From the cell containing the given text, extract its center point as [x, y] coordinate. 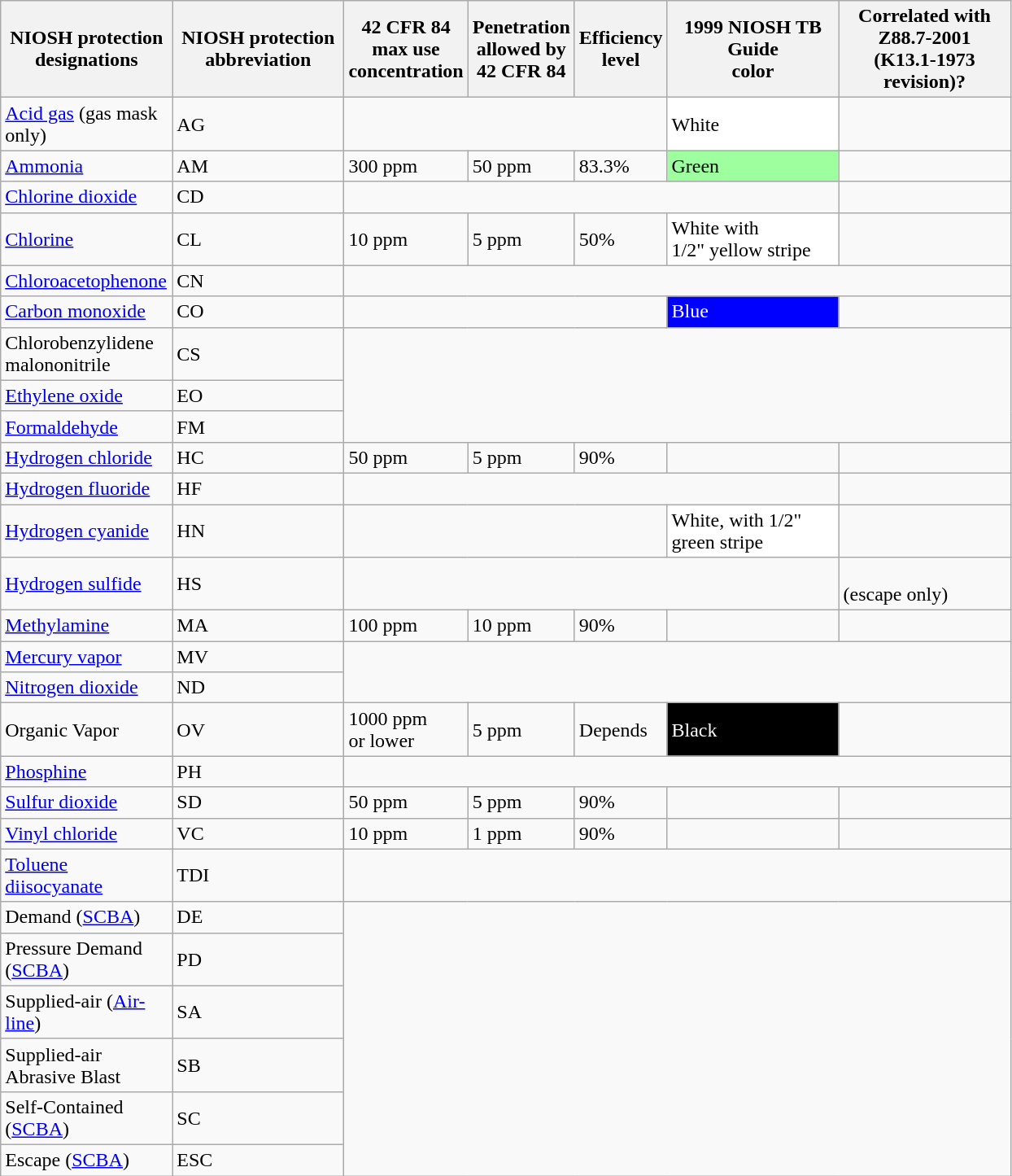
Depends [621, 729]
Acid gas (gas mask only) [86, 124]
Correlated with Z88.7-2001(K13.1-1973 revision)? [924, 49]
Self-Contained(SCBA) [86, 1118]
Supplied-air (Air-line) [86, 1012]
Phosphine [86, 772]
Penetration allowed by 42 CFR 84 [521, 49]
Supplied-air Abrasive Blast [86, 1065]
42 CFR 84 max use concentration [406, 49]
OV [259, 729]
Sulfur dioxide [86, 802]
HS [259, 584]
100 ppm [406, 626]
Blue [753, 312]
AM [259, 166]
50% [621, 239]
SA [259, 1012]
Hydrogen cyanide [86, 531]
PD [259, 959]
CN [259, 281]
FM [259, 426]
Hydrogen chloride [86, 457]
SC [259, 1118]
HF [259, 488]
White, with 1/2" green stripe [753, 531]
CO [259, 312]
Green [753, 166]
1000 ppmor lower [406, 729]
White [753, 124]
TDI [259, 876]
MV [259, 657]
NIOSH protectionabbreviation [259, 49]
Chlorine dioxide [86, 197]
Nitrogen dioxide [86, 688]
Ammonia [86, 166]
Chlorine [86, 239]
Formaldehyde [86, 426]
1 ppm [521, 833]
Ethylene oxide [86, 396]
Methylamine [86, 626]
White with1/2" yellow stripe [753, 239]
Escape (SCBA) [86, 1160]
DE [259, 917]
Organic Vapor [86, 729]
Black [753, 729]
ND [259, 688]
CS [259, 353]
Vinyl chloride [86, 833]
EO [259, 396]
Hydrogen sulfide [86, 584]
VC [259, 833]
Efficiency level [621, 49]
300 ppm [406, 166]
Chloroacetophenone [86, 281]
Mercury vapor [86, 657]
HC [259, 457]
CD [259, 197]
PH [259, 772]
HN [259, 531]
Pressure Demand(SCBA) [86, 959]
ESC [259, 1160]
Demand (SCBA) [86, 917]
Carbon monoxide [86, 312]
Hydrogen fluoride [86, 488]
AG [259, 124]
SB [259, 1065]
CL [259, 239]
Toluene diisocyanate [86, 876]
83.3% [621, 166]
(escape only) [924, 584]
SD [259, 802]
NIOSH protectiondesignations [86, 49]
MA [259, 626]
Chlorobenzylidene malononitrile [86, 353]
1999 NIOSH TB Guidecolor [753, 49]
